Search for the cell housing the specified text and yield its [X, Y] center coordinate. 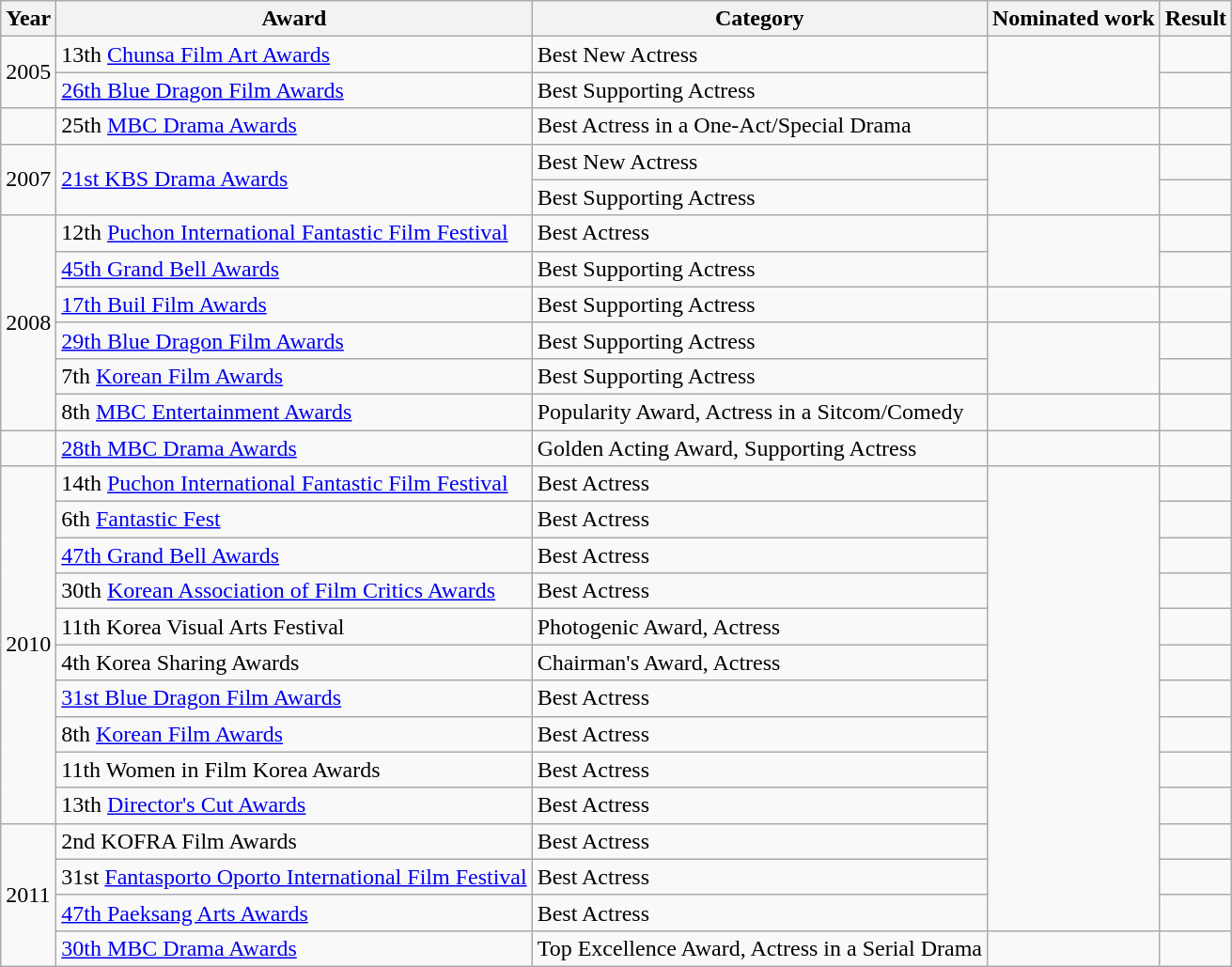
17th Buil Film Awards [294, 304]
Result [1195, 19]
Chairman's Award, Actress [759, 663]
Award [294, 19]
30th MBC Drama Awards [294, 948]
11th Women in Film Korea Awards [294, 770]
47th Grand Bell Awards [294, 555]
11th Korea Visual Arts Festival [294, 627]
2nd KOFRA Film Awards [294, 841]
14th Puchon International Fantastic Film Festival [294, 484]
Year [28, 19]
31st Blue Dragon Film Awards [294, 698]
25th MBC Drama Awards [294, 126]
Popularity Award, Actress in a Sitcom/Comedy [759, 412]
Category [759, 19]
6th Fantastic Fest [294, 520]
12th Puchon International Fantastic Film Festival [294, 233]
4th Korea Sharing Awards [294, 663]
13th Director's Cut Awards [294, 805]
7th Korean Film Awards [294, 376]
47th Paeksang Arts Awards [294, 912]
26th Blue Dragon Film Awards [294, 90]
45th Grand Bell Awards [294, 269]
8th MBC Entertainment Awards [294, 412]
Best Actress in a One-Act/Special Drama [759, 126]
Nominated work [1073, 19]
Photogenic Award, Actress [759, 627]
21st KBS Drama Awards [294, 179]
2005 [28, 72]
28th MBC Drama Awards [294, 448]
29th Blue Dragon Film Awards [294, 340]
Golden Acting Award, Supporting Actress [759, 448]
30th Korean Association of Film Critics Awards [294, 591]
13th Chunsa Film Art Awards [294, 55]
2008 [28, 322]
2007 [28, 179]
8th Korean Film Awards [294, 734]
Top Excellence Award, Actress in a Serial Drama [759, 948]
2011 [28, 895]
31st Fantasporto Oporto International Film Festival [294, 877]
2010 [28, 645]
